Capture the cell that displays the provided text and extract its [X, Y] central coordinate. 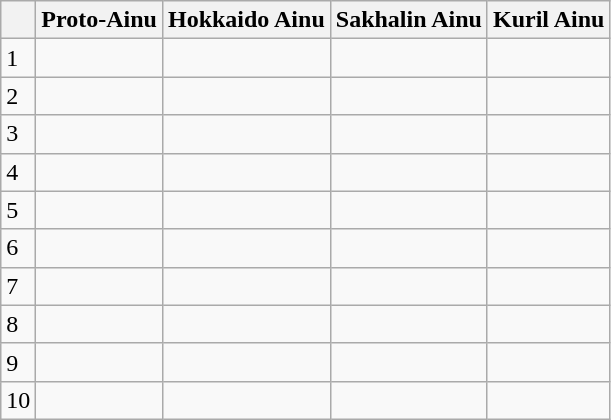
8 [18, 324]
Hokkaido Ainu [246, 20]
6 [18, 248]
5 [18, 210]
Kuril Ainu [548, 20]
2 [18, 96]
3 [18, 134]
10 [18, 400]
1 [18, 58]
7 [18, 286]
4 [18, 172]
Sakhalin Ainu [408, 20]
Proto-Ainu [100, 20]
9 [18, 362]
